Provide the (x, y) coordinate of the cell's center where the given text is located.  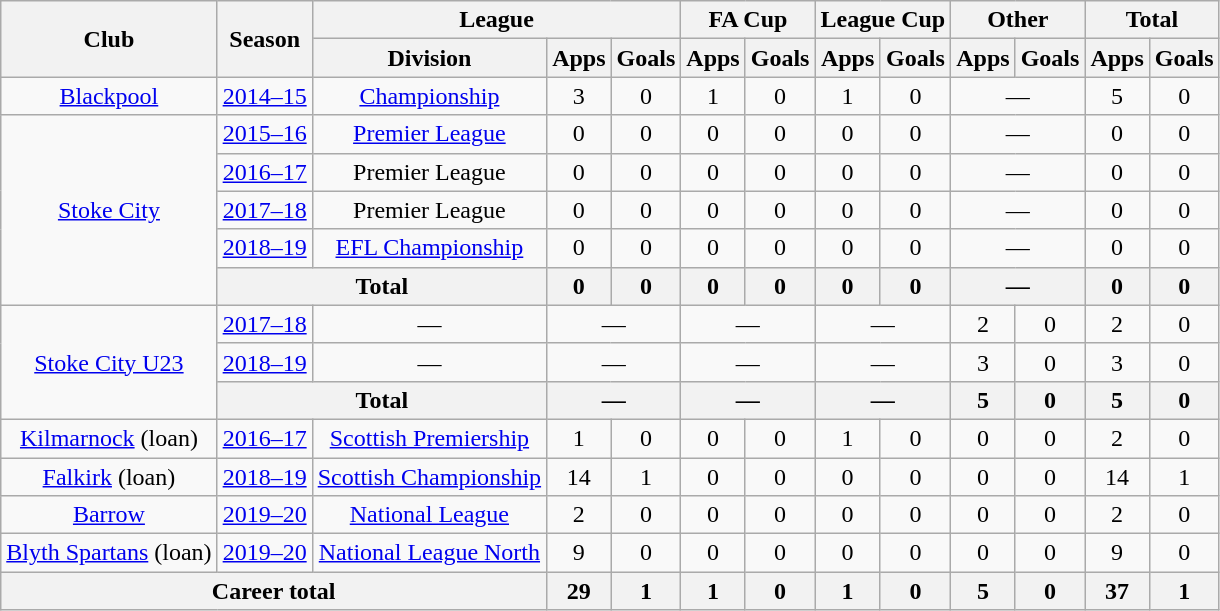
2015–16 (264, 134)
2014–15 (264, 96)
Career total (274, 591)
National League North (429, 553)
EFL Championship (429, 248)
League Cup (883, 20)
Barrow (109, 515)
Falkirk (loan) (109, 477)
FA Cup (748, 20)
Championship (429, 96)
Kilmarnock (loan) (109, 438)
Scottish Premiership (429, 438)
Club (109, 39)
Stoke City (109, 210)
Scottish Championship (429, 477)
29 (579, 591)
Blyth Spartans (loan) (109, 553)
Division (429, 58)
Stoke City U23 (109, 362)
Season (264, 39)
37 (1117, 591)
Blackpool (109, 96)
National League (429, 515)
League (496, 20)
Other (1018, 20)
